Extract the [X, Y] coordinate from the center of the cell holding the provided text.  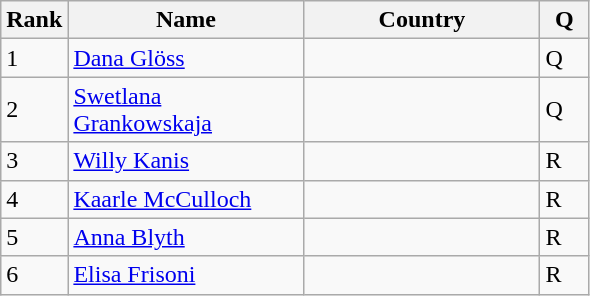
3 [34, 161]
5 [34, 237]
Swetlana Grankowskaja [186, 110]
Elisa Frisoni [186, 275]
6 [34, 275]
4 [34, 199]
Name [186, 20]
2 [34, 110]
Willy Kanis [186, 161]
Rank [34, 20]
Anna Blyth [186, 237]
1 [34, 58]
Kaarle McCulloch [186, 199]
Dana Glöss [186, 58]
Country [422, 20]
